Extract the [X, Y] coordinate from the center of the cell holding the provided text.  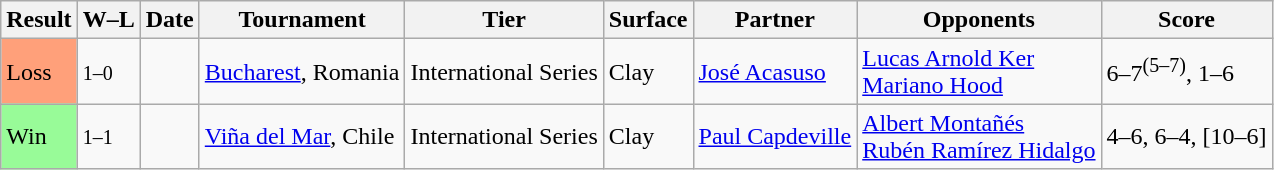
Albert Montañés Rubén Ramírez Hidalgo [979, 136]
Surface [648, 20]
Win [39, 136]
6–7(5–7), 1–6 [1186, 72]
1–0 [108, 72]
Partner [775, 20]
Lucas Arnold Ker Mariano Hood [979, 72]
1–1 [108, 136]
Tournament [302, 20]
Score [1186, 20]
Date [170, 20]
W–L [108, 20]
Loss [39, 72]
Result [39, 20]
Bucharest, Romania [302, 72]
Tier [504, 20]
José Acasuso [775, 72]
Paul Capdeville [775, 136]
4–6, 6–4, [10–6] [1186, 136]
Opponents [979, 20]
Viña del Mar, Chile [302, 136]
